For the text-containing cell, return its midpoint in [X, Y] coordinate format. 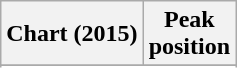
Peak position [189, 34]
Chart (2015) [72, 34]
